Return (X, Y) of the center of cell containing provided text 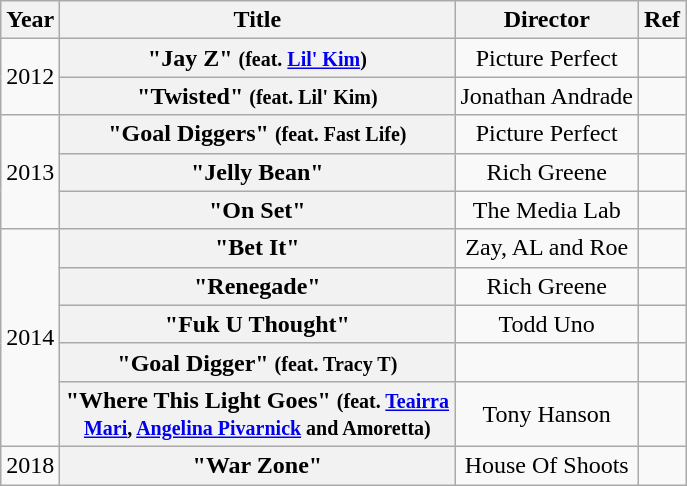
"Jelly Bean" (258, 172)
Title (258, 20)
Tony Hanson (547, 414)
Zay, AL and Roe (547, 248)
The Media Lab (547, 210)
Jonathan Andrade (547, 96)
"Twisted" (feat. Lil' Kim) (258, 96)
"Renegade" (258, 286)
Ref (662, 20)
"Fuk U Thought" (258, 324)
Director (547, 20)
Year (30, 20)
"Goal Digger" (feat. Tracy T) (258, 362)
"On Set" (258, 210)
2012 (30, 77)
2014 (30, 338)
"Jay Z" (feat. Lil' Kim) (258, 58)
Todd Uno (547, 324)
"Bet It" (258, 248)
"War Zone" (258, 465)
House Of Shoots (547, 465)
2013 (30, 172)
"Goal Diggers" (feat. Fast Life) (258, 134)
"Where This Light Goes" (feat. Teairra Mari, Angelina Pivarnick and Amoretta) (258, 414)
2018 (30, 465)
